Return (x, y) of the center of cell containing provided text 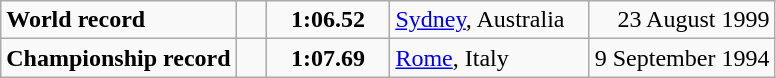
Sydney, Australia (490, 20)
Rome, Italy (490, 58)
23 August 1999 (682, 20)
World record (118, 20)
1:07.69 (328, 58)
9 September 1994 (682, 58)
Championship record (118, 58)
1:06.52 (328, 20)
